Extract the (X, Y) coordinate from the center of the cell holding the provided text.  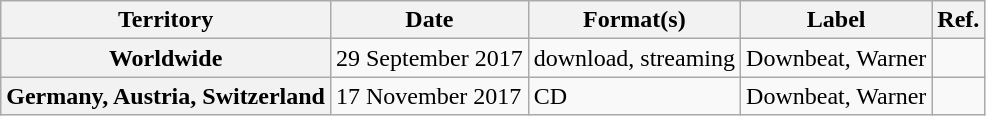
Date (429, 20)
Ref. (958, 20)
download, streaming (634, 58)
CD (634, 96)
Worldwide (166, 58)
29 September 2017 (429, 58)
Territory (166, 20)
Germany, Austria, Switzerland (166, 96)
17 November 2017 (429, 96)
Format(s) (634, 20)
Label (836, 20)
